From the cell containing the given text, extract its center point as [X, Y] coordinate. 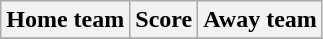
Home team [66, 20]
Score [164, 20]
Away team [260, 20]
